Scan for the cell matching the given text and deliver its [X, Y] coordinate at center. 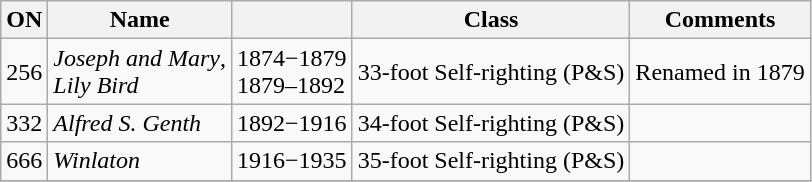
ON [24, 20]
34-foot Self-righting (P&S) [491, 123]
35-foot Self-righting (P&S) [491, 161]
Alfred S. Genth [140, 123]
33-foot Self-righting (P&S) [491, 72]
Comments [720, 20]
1874−18791879–1892 [292, 72]
332 [24, 123]
Joseph and Mary,Lily Bird [140, 72]
Class [491, 20]
256 [24, 72]
Name [140, 20]
666 [24, 161]
Renamed in 1879 [720, 72]
1916−1935 [292, 161]
Winlaton [140, 161]
1892−1916 [292, 123]
